Scan for the cell matching the given text and deliver its [X, Y] coordinate at center. 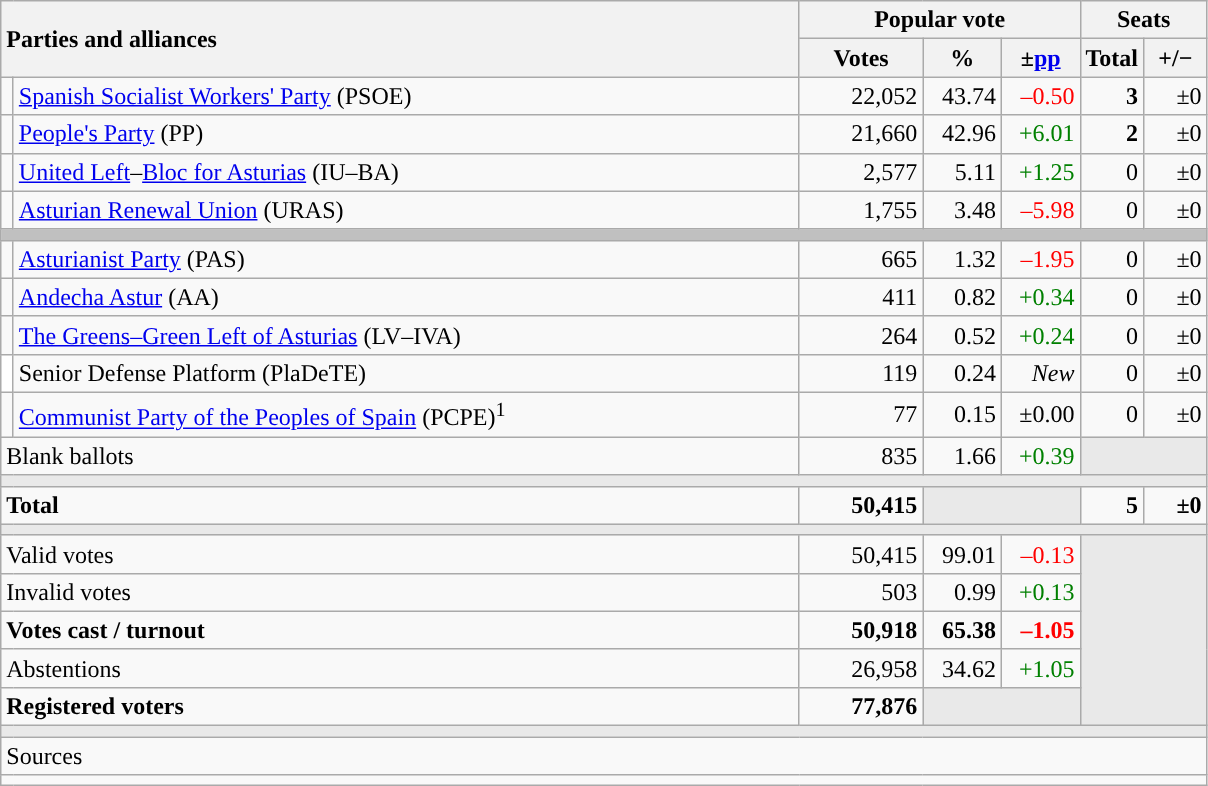
±0.00 [1040, 414]
% [962, 58]
–1.05 [1040, 630]
United Left–Bloc for Asturias (IU–BA) [406, 172]
43.74 [962, 96]
2,577 [861, 172]
–5.98 [1040, 210]
+0.39 [1040, 456]
34.62 [962, 668]
1,755 [861, 210]
77 [861, 414]
Registered voters [400, 706]
503 [861, 592]
Asturian Renewal Union (URAS) [406, 210]
22,052 [861, 96]
–0.50 [1040, 96]
50,918 [861, 630]
65.38 [962, 630]
0.82 [962, 297]
+0.24 [1040, 335]
119 [861, 373]
Sources [604, 756]
0.99 [962, 592]
1.66 [962, 456]
Votes cast / turnout [400, 630]
Popular vote [940, 20]
Communist Party of the Peoples of Spain (PCPE)1 [406, 414]
5.11 [962, 172]
Valid votes [400, 554]
±pp [1040, 58]
+1.05 [1040, 668]
Blank ballots [400, 456]
26,958 [861, 668]
77,876 [861, 706]
The Greens–Green Left of Asturias (LV–IVA) [406, 335]
Asturianist Party (PAS) [406, 259]
0.15 [962, 414]
Spanish Socialist Workers' Party (PSOE) [406, 96]
Parties and alliances [400, 39]
+1.25 [1040, 172]
Senior Defense Platform (PlaDeTE) [406, 373]
Votes [861, 58]
99.01 [962, 554]
2 [1112, 134]
835 [861, 456]
5 [1112, 505]
665 [861, 259]
3 [1112, 96]
Seats [1144, 20]
–0.13 [1040, 554]
Abstentions [400, 668]
New [1040, 373]
21,660 [861, 134]
+6.01 [1040, 134]
3.48 [962, 210]
Invalid votes [400, 592]
0.24 [962, 373]
Andecha Astur (AA) [406, 297]
+/− [1176, 58]
0.52 [962, 335]
+0.34 [1040, 297]
264 [861, 335]
People's Party (PP) [406, 134]
42.96 [962, 134]
411 [861, 297]
1.32 [962, 259]
–1.95 [1040, 259]
+0.13 [1040, 592]
